Locate the cell with the specified text and output its [x, y] center coordinate. 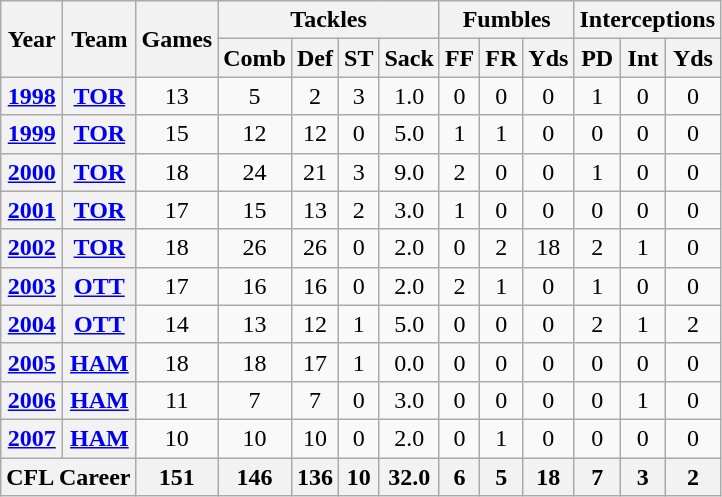
136 [314, 477]
Year [32, 39]
Comb [255, 58]
2005 [32, 362]
Fumbles [506, 20]
2007 [32, 438]
21 [314, 172]
PD [597, 58]
2000 [32, 172]
FR [502, 58]
2004 [32, 324]
9.0 [409, 172]
32.0 [409, 477]
1998 [32, 96]
Sack [409, 58]
146 [255, 477]
FF [459, 58]
24 [255, 172]
2003 [32, 286]
151 [177, 477]
2001 [32, 210]
Tackles [329, 20]
Int [642, 58]
Games [177, 39]
14 [177, 324]
CFL Career [68, 477]
0.0 [409, 362]
ST [359, 58]
11 [177, 400]
6 [459, 477]
1999 [32, 134]
2002 [32, 248]
Interceptions [648, 20]
Def [314, 58]
1.0 [409, 96]
2006 [32, 400]
Team [100, 39]
